Search for the cell housing the specified text and yield its (X, Y) center coordinate. 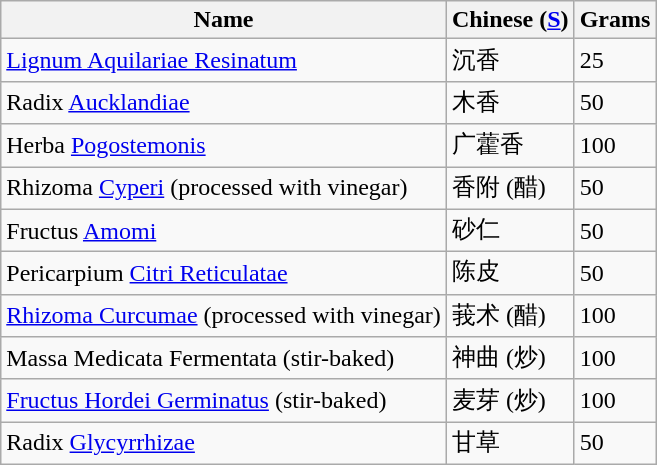
陈皮 (510, 274)
Radix Aucklandiae (224, 102)
Fructus Hordei Germinatus (stir-baked) (224, 400)
Rhizoma Cyperi (processed with vinegar) (224, 188)
25 (615, 60)
神曲 (炒) (510, 358)
甘草 (510, 444)
Grams (615, 20)
Rhizoma Curcumae (processed with vinegar) (224, 316)
麦芽 (炒) (510, 400)
Massa Medicata Fermentata (stir-baked) (224, 358)
Herba Pogostemonis (224, 146)
Pericarpium Citri Reticulatae (224, 274)
广藿香 (510, 146)
Lignum Aquilariae Resinatum (224, 60)
Fructus Amomi (224, 230)
Name (224, 20)
木香 (510, 102)
沉香 (510, 60)
香附 (醋) (510, 188)
Chinese (S) (510, 20)
Radix Glycyrrhizae (224, 444)
莪术 (醋) (510, 316)
砂仁 (510, 230)
